Output the (X, Y) coordinate of the center of the cell containing the given text.  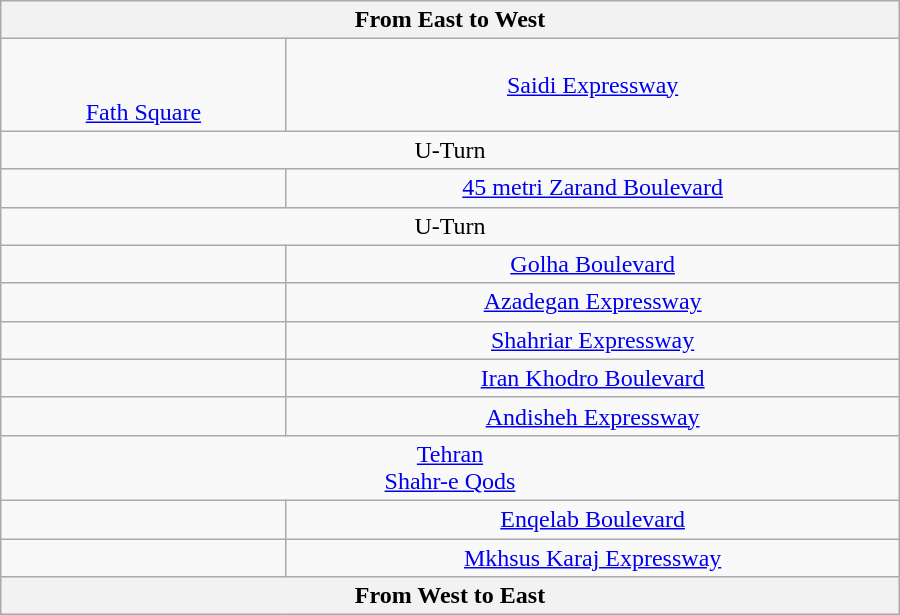
Andisheh Expressway (592, 416)
Tehran Shahr-e Qods (450, 468)
Saidi Expressway (592, 85)
From West to East (450, 596)
From East to West (450, 20)
Enqelab Boulevard (592, 519)
Azadegan Expressway (592, 302)
Shahriar Expressway (592, 340)
Mkhsus Karaj Expressway (592, 557)
Golha Boulevard (592, 264)
Iran Khodro Boulevard (592, 378)
45 metri Zarand Boulevard (592, 188)
Fath Square (144, 85)
